Capture the cell that displays the provided text and extract its (X, Y) central coordinate. 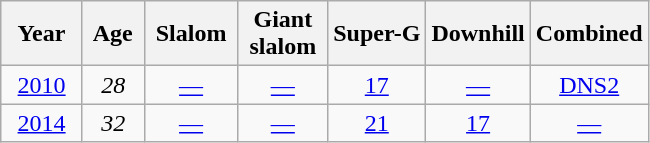
Super-G (377, 34)
28 (113, 85)
Year (42, 34)
Giant slalom (283, 34)
2014 (42, 123)
Slalom (191, 34)
Downhill (478, 34)
21 (377, 123)
Combined (589, 34)
DNS2 (589, 85)
2010 (42, 85)
Age (113, 34)
32 (113, 123)
